Search for the cell housing the specified text and yield its (x, y) center coordinate. 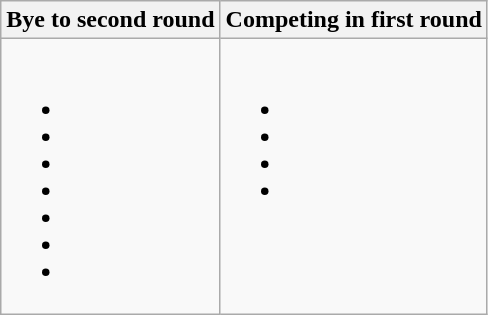
Bye to second round (110, 20)
Competing in first round (354, 20)
